Scan for the cell matching the given text and deliver its [X, Y] coordinate at center. 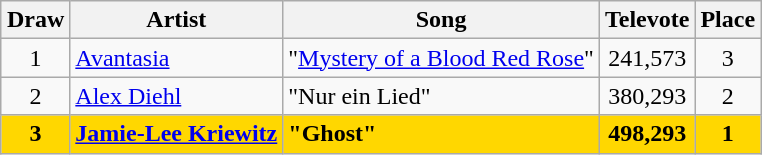
Televote [646, 20]
"Mystery of a Blood Red Rose" [442, 58]
Draw [35, 20]
241,573 [646, 58]
"Nur ein Lied" [442, 96]
Song [442, 20]
498,293 [646, 134]
Jamie-Lee Kriewitz [176, 134]
Place [728, 20]
Alex Diehl [176, 96]
"Ghost" [442, 134]
Artist [176, 20]
Avantasia [176, 58]
380,293 [646, 96]
